For the text-containing cell, return its midpoint in [x, y] coordinate format. 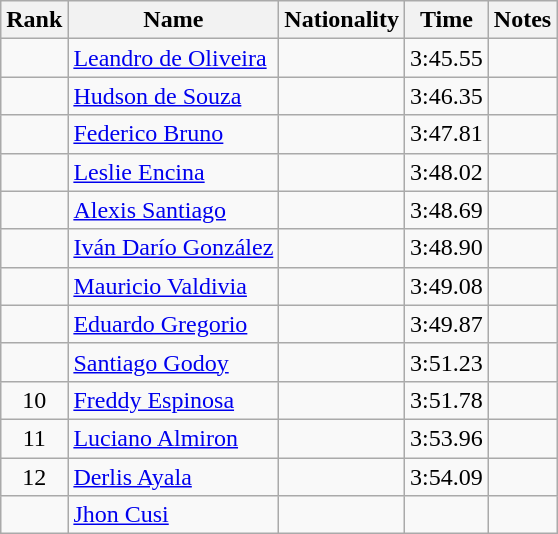
3:46.35 [447, 96]
3:48.90 [447, 248]
3:53.96 [447, 438]
Time [447, 20]
3:47.81 [447, 134]
Alexis Santiago [174, 210]
3:51.78 [447, 400]
10 [34, 400]
3:45.55 [447, 58]
3:49.87 [447, 324]
3:48.69 [447, 210]
3:48.02 [447, 172]
Luciano Almiron [174, 438]
Nationality [342, 20]
Santiago Godoy [174, 362]
Rank [34, 20]
3:54.09 [447, 477]
3:49.08 [447, 286]
Freddy Espinosa [174, 400]
Notes [522, 20]
Leandro de Oliveira [174, 58]
Eduardo Gregorio [174, 324]
Leslie Encina [174, 172]
12 [34, 477]
Hudson de Souza [174, 96]
Iván Darío González [174, 248]
11 [34, 438]
Jhon Cusi [174, 515]
3:51.23 [447, 362]
Mauricio Valdivia [174, 286]
Name [174, 20]
Federico Bruno [174, 134]
Derlis Ayala [174, 477]
